From the cell containing the given text, extract its center point as (X, Y) coordinate. 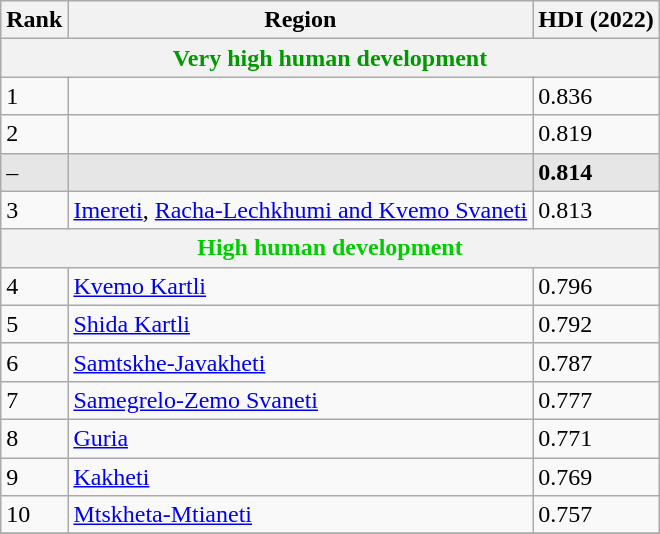
Guria (300, 438)
0.792 (596, 324)
6 (34, 362)
10 (34, 515)
Very high human development (330, 58)
1 (34, 96)
Samtskhe-Javakheti (300, 362)
Shida Kartli (300, 324)
Rank (34, 20)
3 (34, 210)
5 (34, 324)
0.819 (596, 134)
Imereti, Racha-Lechkhumi and Kvemo Svaneti (300, 210)
Mtskheta-Mtianeti (300, 515)
Region (300, 20)
8 (34, 438)
9 (34, 477)
0.771 (596, 438)
0.836 (596, 96)
0.777 (596, 400)
0.787 (596, 362)
Kvemo Kartli (300, 286)
Samegrelo-Zemo Svaneti (300, 400)
0.757 (596, 515)
0.769 (596, 477)
– (34, 172)
HDI (2022) (596, 20)
2 (34, 134)
High human development (330, 248)
0.813 (596, 210)
Kakheti (300, 477)
0.796 (596, 286)
7 (34, 400)
0.814 (596, 172)
4 (34, 286)
